For the text-containing cell, return its midpoint in (X, Y) coordinate format. 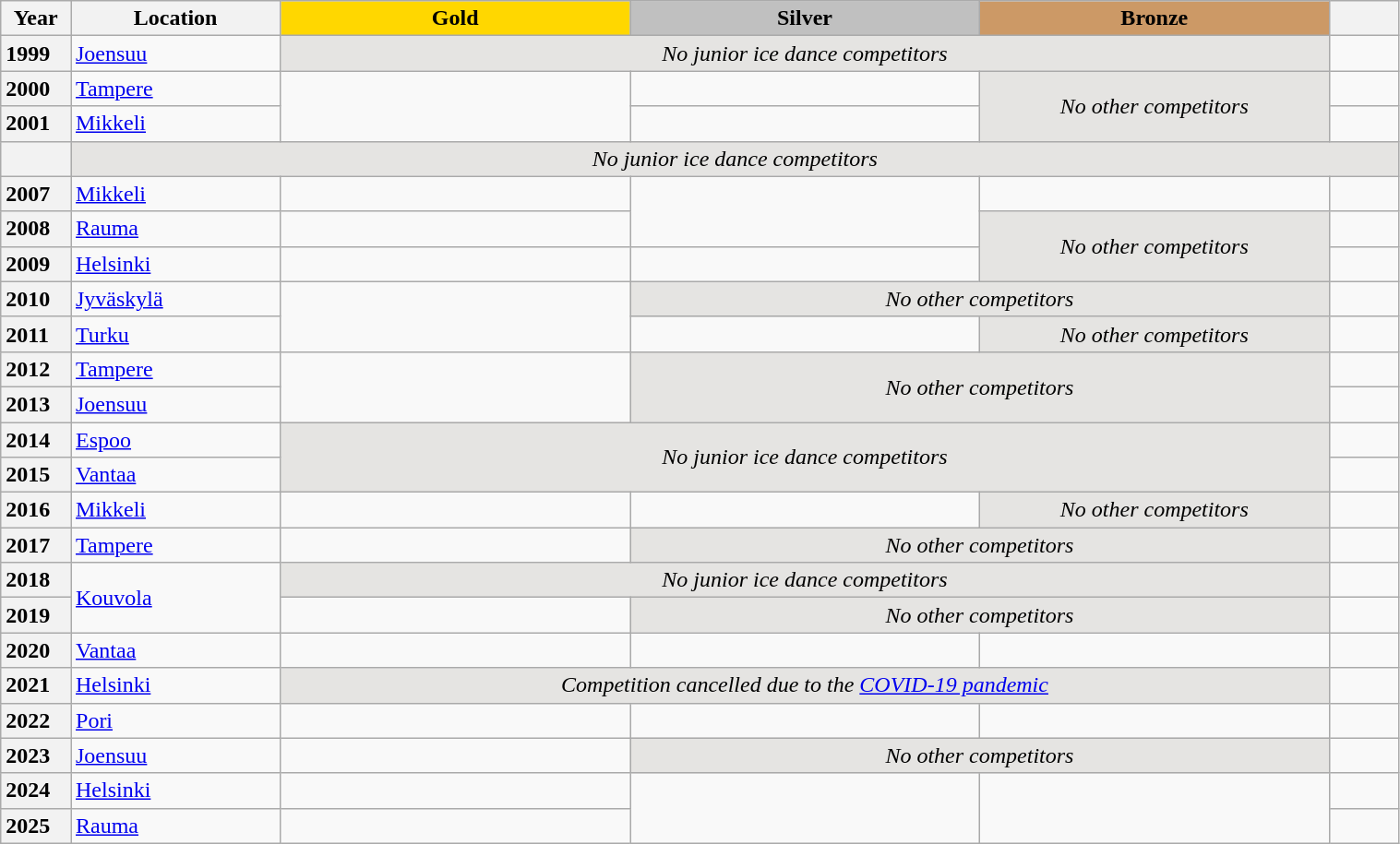
2025 (36, 826)
Jyväskylä (175, 299)
2010 (36, 299)
2007 (36, 194)
2009 (36, 264)
Year (36, 18)
2013 (36, 404)
Pori (175, 720)
2001 (36, 124)
2018 (36, 580)
2015 (36, 475)
Silver (805, 18)
2008 (36, 229)
Bronze (1154, 18)
2017 (36, 545)
2020 (36, 650)
2024 (36, 791)
2000 (36, 89)
2022 (36, 720)
1999 (36, 53)
2012 (36, 369)
2016 (36, 510)
Turku (175, 334)
Competition cancelled due to the COVID-19 pandemic (805, 685)
2019 (36, 615)
Espoo (175, 440)
2011 (36, 334)
Kouvola (175, 598)
2014 (36, 440)
Location (175, 18)
2023 (36, 755)
Gold (456, 18)
2021 (36, 685)
